Locate the cell with the specified text and output its (X, Y) center coordinate. 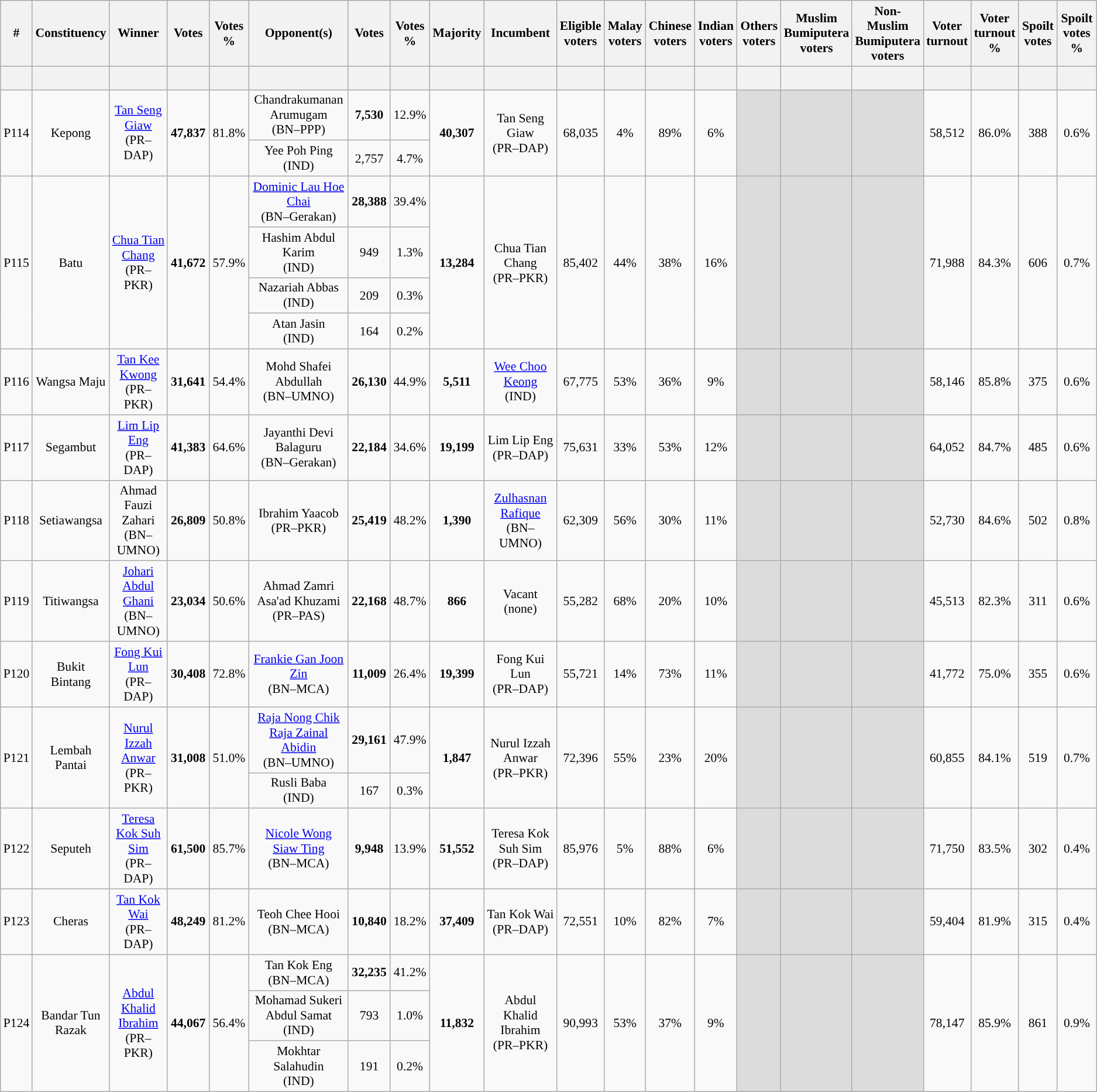
Lembah Pantai (70, 757)
Wangsa Maju (70, 382)
Non-Muslim Bumiputera voters (888, 33)
40,307 (458, 133)
41,383 (188, 448)
58,146 (947, 382)
Winner (139, 33)
11,009 (369, 674)
2,757 (369, 158)
56.4% (229, 1023)
4% (625, 133)
71,750 (947, 849)
85.8% (995, 382)
949 (369, 253)
519 (1038, 757)
48.7% (410, 602)
31,008 (188, 757)
Ahmad Zamri Asa'ad Khuzami(PR–PAS) (298, 602)
164 (369, 331)
41,772 (947, 674)
75.0% (995, 674)
866 (458, 602)
84.7% (995, 448)
72,396 (580, 757)
41,672 (188, 263)
36% (670, 382)
Spoilt votes % (1077, 33)
38% (670, 263)
Mohd Shafei Abdullah(BN–UMNO) (298, 382)
1.3% (410, 253)
54.4% (229, 382)
Bandar Tun Razak (70, 1023)
59,404 (947, 922)
44.9% (410, 382)
26,809 (188, 521)
13.9% (410, 849)
10,840 (369, 922)
209 (369, 295)
71,988 (947, 263)
52,730 (947, 521)
Kepong (70, 133)
37% (670, 1023)
19,199 (458, 448)
41.2% (410, 973)
Tan Kee Kwong(PR–PKR) (139, 382)
89% (670, 133)
12.9% (410, 115)
355 (1038, 674)
29,161 (369, 740)
31,641 (188, 382)
0.8% (1077, 521)
58,512 (947, 133)
85,402 (580, 263)
311 (1038, 602)
793 (369, 1016)
73% (670, 674)
4.7% (410, 158)
Spoilt votes (1038, 33)
Cheras (70, 922)
Eligible voters (580, 33)
P123 (16, 922)
39.4% (410, 201)
68,035 (580, 133)
Nicole Wong Siaw Ting(BN–MCA) (298, 849)
7,530 (369, 115)
Indian voters (716, 33)
Bukit Bintang (70, 674)
5% (625, 849)
Lim Lip Eng (PR–DAP) (520, 448)
P119 (16, 602)
Johari Abdul Ghani(BN–UMNO) (139, 602)
Voter turnout % (995, 33)
81.9% (995, 922)
81.8% (229, 133)
56% (625, 521)
82% (670, 922)
Setiawangsa (70, 521)
9,948 (369, 849)
Jayanthi Devi Balaguru(BN–Gerakan) (298, 448)
191 (369, 1066)
68% (625, 602)
167 (369, 790)
19,399 (458, 674)
Yee Poh Ping(IND) (298, 158)
Segambut (70, 448)
44% (625, 263)
85,976 (580, 849)
50.8% (229, 521)
Zulhasnan Rafique(BN–UMNO) (520, 521)
P122 (16, 849)
22,168 (369, 602)
72,551 (580, 922)
23,034 (188, 602)
45,513 (947, 602)
78,147 (947, 1023)
1,847 (458, 757)
Incumbent (520, 33)
83.5% (995, 849)
32,235 (369, 973)
30,408 (188, 674)
57.9% (229, 263)
Dominic Lau Hoe Chai(BN–Gerakan) (298, 201)
P117 (16, 448)
62,309 (580, 521)
502 (1038, 521)
1.0% (410, 1016)
33% (625, 448)
14% (625, 674)
Ibrahim Yaacob(PR–PKR) (298, 521)
47.9% (410, 740)
Hashim Abdul Karim(IND) (298, 253)
Frankie Gan Joon Zin(BN–MCA) (298, 674)
5,511 (458, 382)
84.1% (995, 757)
44,067 (188, 1023)
Rusli Baba(IND) (298, 790)
55,282 (580, 602)
Titiwangsa (70, 602)
16% (716, 263)
Muslim Bumiputera voters (817, 33)
30% (670, 521)
50.6% (229, 602)
85.9% (995, 1023)
81.2% (229, 922)
Teoh Chee Hooi(BN–MCA) (298, 922)
61,500 (188, 849)
Wee Choo Keong(IND) (520, 382)
55,721 (580, 674)
88% (670, 849)
Tan Kok Eng(BN–MCA) (298, 973)
13,284 (458, 263)
26.4% (410, 674)
Mohamad Sukeri Abdul Samat(IND) (298, 1016)
606 (1038, 263)
25,419 (369, 521)
60,855 (947, 757)
Others voters (759, 33)
P118 (16, 521)
Mokhtar Salahudin(IND) (298, 1066)
Atan Jasin(IND) (298, 331)
84.3% (995, 263)
37,409 (458, 922)
64,052 (947, 448)
51.0% (229, 757)
Constituency (70, 33)
23% (670, 757)
Chandrakumanan Arumugam(BN–PPP) (298, 115)
Chinese voters (670, 33)
90,993 (580, 1023)
Raja Nong Chik Raja Zainal Abidin(BN–UMNO) (298, 740)
67,775 (580, 382)
Malay voters (625, 33)
7% (716, 922)
Voter turnout (947, 33)
Batu (70, 263)
Majority (458, 33)
75,631 (580, 448)
85.7% (229, 849)
Lim Lip Eng(PR–DAP) (139, 448)
12% (716, 448)
P114 (16, 133)
Ahmad Fauzi Zahari(BN–UMNO) (139, 521)
34.6% (410, 448)
302 (1038, 849)
861 (1038, 1023)
Nazariah Abbas(IND) (298, 295)
18.2% (410, 922)
55% (625, 757)
315 (1038, 922)
28,388 (369, 201)
51,552 (458, 849)
64.6% (229, 448)
22,184 (369, 448)
375 (1038, 382)
26,130 (369, 382)
72.8% (229, 674)
48.2% (410, 521)
86.0% (995, 133)
P124 (16, 1023)
84.6% (995, 521)
P115 (16, 263)
P121 (16, 757)
Vacant(none) (520, 602)
388 (1038, 133)
0.9% (1077, 1023)
P116 (16, 382)
Seputeh (70, 849)
P120 (16, 674)
1,390 (458, 521)
47,837 (188, 133)
485 (1038, 448)
# (16, 33)
48,249 (188, 922)
Opponent(s) (298, 33)
82.3% (995, 602)
11,832 (458, 1023)
